Extract the [x, y] coordinate from the center of the cell holding the provided text.  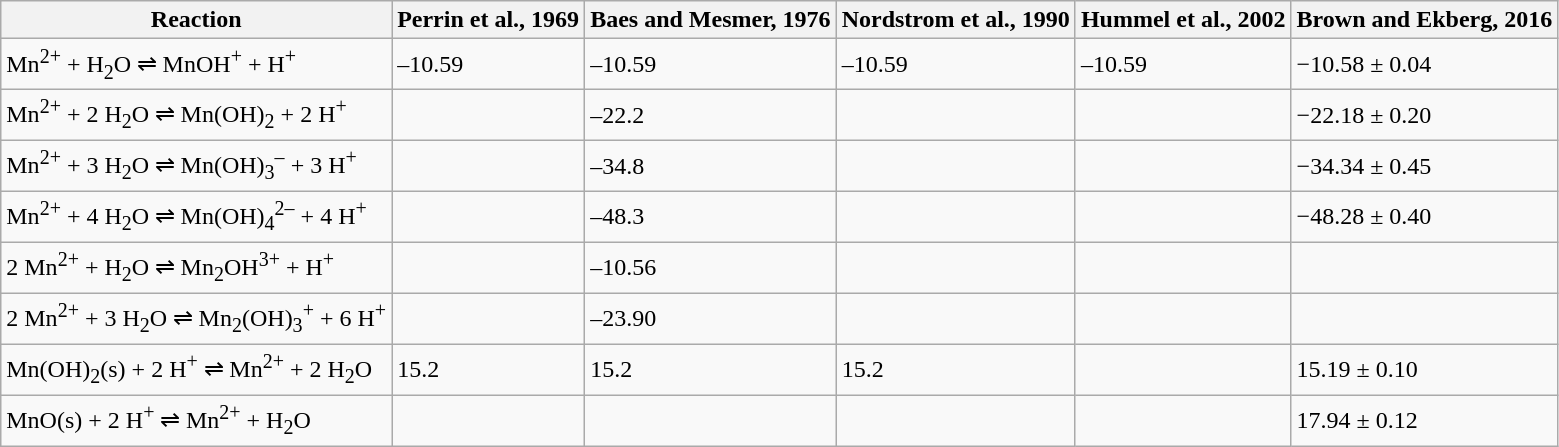
Mn2+ + 4 H2O ⇌ Mn(OH)42– + 4 H+ [196, 216]
Mn2+ + H2O ⇌ MnOH+ + H+ [196, 64]
2 Mn2+ + 3 H2O ⇌ Mn2(OH)3+ + 6 H+ [196, 318]
Brown and Ekberg, 2016 [1424, 20]
Mn2+ + 2 H2O ⇌ Mn(OH)2 + 2 H+ [196, 116]
Mn(OH)2(s) + 2 H+ ⇌ Mn2+ + 2 H2O [196, 370]
−22.18 ± 0.20 [1424, 116]
−48.28 ± 0.40 [1424, 216]
2 Mn2+ + H2O ⇌ Mn2OH3+ + H+ [196, 268]
–23.90 [711, 318]
Hummel et al., 2002 [1183, 20]
15.19 ± 0.10 [1424, 370]
Perrin et al., 1969 [488, 20]
–22.2 [711, 116]
–48.3 [711, 216]
Mn2+ + 3 H2O ⇌ Mn(OH)3– + 3 H+ [196, 166]
−10.58 ± 0.04 [1424, 64]
–34.8 [711, 166]
−34.34 ± 0.45 [1424, 166]
Reaction [196, 20]
Nordstrom et al., 1990 [956, 20]
MnO(s) + 2 H+ ⇌ Mn2+ + H2O [196, 420]
17.94 ± 0.12 [1424, 420]
Baes and Mesmer, 1976 [711, 20]
–10.56 [711, 268]
